From the cell containing the given text, extract its center point as (X, Y) coordinate. 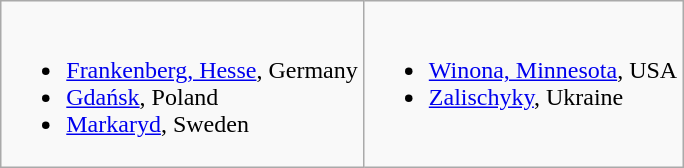
Winona, Minnesota, USA Zalischyky, Ukraine (522, 84)
Frankenberg, Hesse, Germany Gdańsk, Poland Markaryd, Sweden (182, 84)
